Identify which cell holds the provided text, then report its (X, Y) central coordinate. 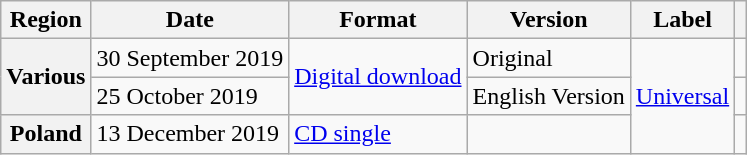
Label (682, 20)
Original (548, 58)
Universal (682, 96)
Format (378, 20)
13 December 2019 (190, 134)
30 September 2019 (190, 58)
Date (190, 20)
CD single (378, 134)
25 October 2019 (190, 96)
Various (46, 77)
Region (46, 20)
Digital download (378, 77)
Poland (46, 134)
English Version (548, 96)
Version (548, 20)
